Find where the given text appears and provide that cell's center as [x, y] coordinate. 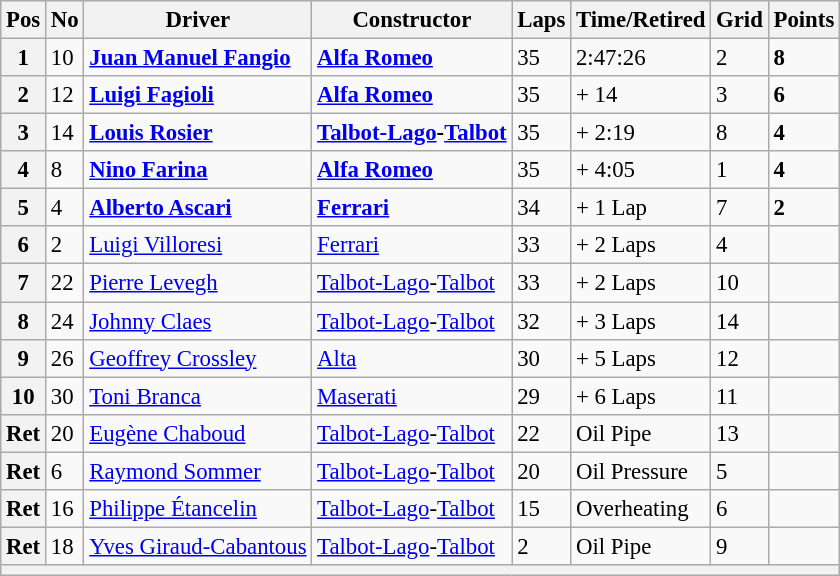
Luigi Villoresi [198, 245]
Luigi Fagioli [198, 95]
No [65, 20]
32 [542, 321]
Points [804, 20]
+ 3 Laps [641, 321]
Philippe Étancelin [198, 509]
26 [65, 358]
Time/Retired [641, 20]
+ 6 Laps [641, 396]
Oil Pressure [641, 471]
Grid [740, 20]
24 [65, 321]
16 [65, 509]
Geoffrey Crossley [198, 358]
Louis Rosier [198, 133]
18 [65, 546]
Overheating [641, 509]
11 [740, 396]
Raymond Sommer [198, 471]
34 [542, 208]
13 [740, 433]
Maserati [412, 396]
Laps [542, 20]
Juan Manuel Fangio [198, 58]
Nino Farina [198, 170]
+ 14 [641, 95]
Constructor [412, 20]
Pierre Levegh [198, 283]
15 [542, 509]
Pos [24, 20]
Johnny Claes [198, 321]
Yves Giraud-Cabantous [198, 546]
Alta [412, 358]
+ 5 Laps [641, 358]
Driver [198, 20]
Toni Branca [198, 396]
2:47:26 [641, 58]
+ 1 Lap [641, 208]
29 [542, 396]
+ 4:05 [641, 170]
Eugène Chaboud [198, 433]
+ 2:19 [641, 133]
Alberto Ascari [198, 208]
